Pinpoint the cell where the given text exists, returning its [X, Y] midpoint coordinate. 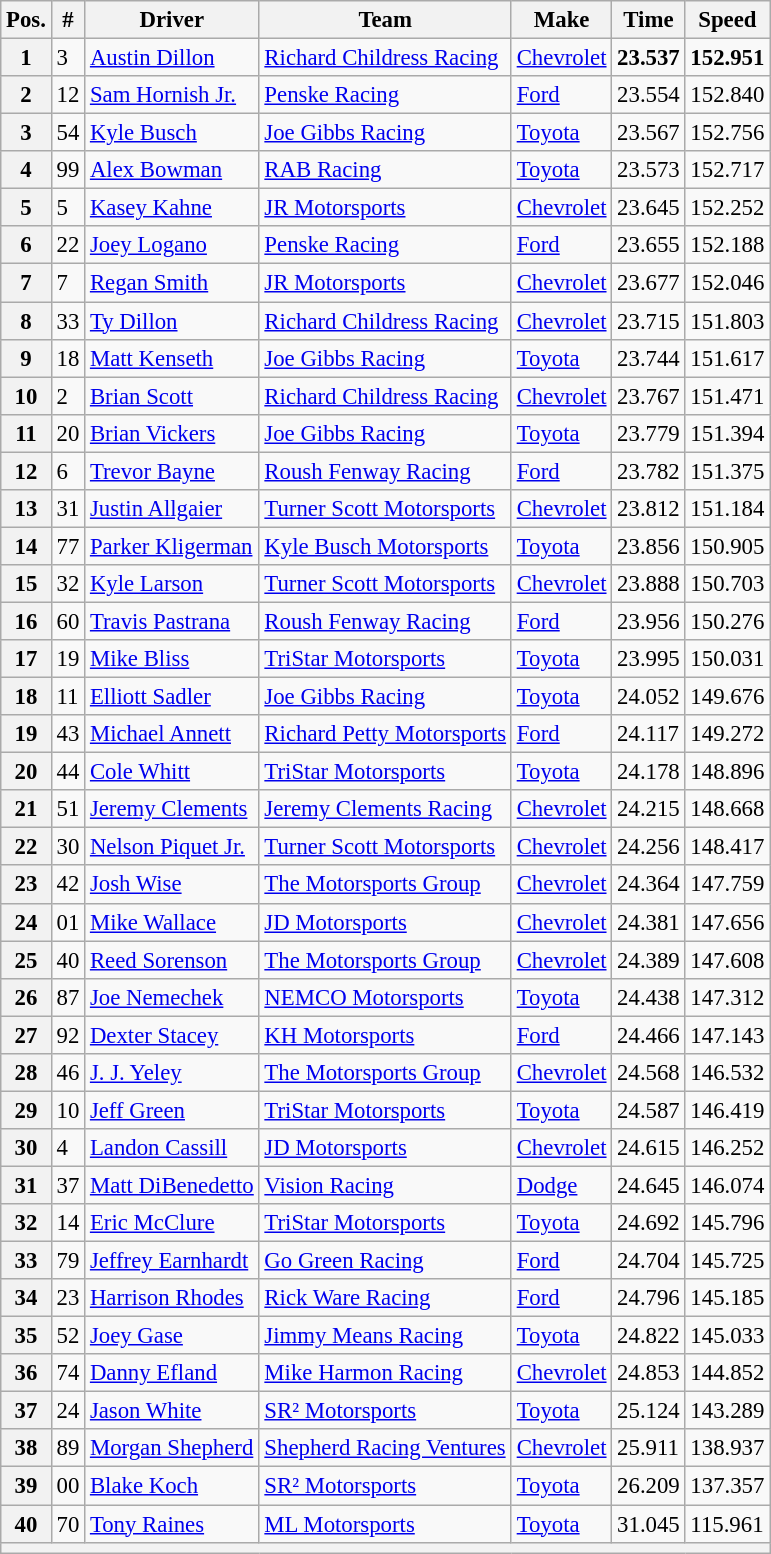
NEMCO Motorsports [385, 997]
146.074 [728, 1185]
38 [26, 1449]
15 [26, 584]
24.256 [648, 847]
24.587 [648, 1110]
Michael Annett [172, 734]
145.725 [728, 1261]
Kyle Busch [172, 133]
24.822 [648, 1336]
23.677 [648, 283]
27 [26, 1035]
23.782 [648, 471]
152.252 [728, 208]
152.188 [728, 245]
79 [68, 1261]
25 [26, 960]
147.608 [728, 960]
24.568 [648, 1073]
150.031 [728, 659]
21 [26, 809]
24.796 [648, 1298]
148.417 [728, 847]
Trevor Bayne [172, 471]
24.381 [648, 922]
138.937 [728, 1449]
Time [648, 20]
28 [26, 1073]
Go Green Racing [385, 1261]
150.703 [728, 584]
23.715 [648, 321]
74 [68, 1373]
115.961 [728, 1524]
Richard Petty Motorsports [385, 734]
Driver [172, 20]
146.419 [728, 1110]
Mike Harmon Racing [385, 1373]
149.272 [728, 734]
23.554 [648, 95]
23.537 [648, 58]
Nelson Piquet Jr. [172, 847]
35 [26, 1336]
150.905 [728, 546]
Dexter Stacey [172, 1035]
54 [68, 133]
145.185 [728, 1298]
26.209 [648, 1486]
Elliott Sadler [172, 697]
Shepherd Racing Ventures [385, 1449]
16 [26, 621]
Blake Koch [172, 1486]
149.676 [728, 697]
Kyle Larson [172, 584]
Mike Bliss [172, 659]
26 [26, 997]
145.033 [728, 1336]
147.656 [728, 922]
Team [385, 20]
23.567 [648, 133]
148.668 [728, 809]
Matt Kenseth [172, 358]
25.911 [648, 1449]
24.438 [648, 997]
Cole Whitt [172, 772]
Brian Scott [172, 396]
Travis Pastrana [172, 621]
87 [68, 997]
151.617 [728, 358]
Pos. [26, 20]
Danny Efland [172, 1373]
Jimmy Means Racing [385, 1336]
24.117 [648, 734]
146.252 [728, 1148]
77 [68, 546]
25.124 [648, 1411]
42 [68, 885]
137.357 [728, 1486]
148.896 [728, 772]
Jason White [172, 1411]
Joe Nemechek [172, 997]
Brian Vickers [172, 433]
43 [68, 734]
23.888 [648, 584]
Kasey Kahne [172, 208]
24.692 [648, 1223]
24.389 [648, 960]
146.532 [728, 1073]
70 [68, 1524]
23.995 [648, 659]
Rick Ware Racing [385, 1298]
Harrison Rhodes [172, 1298]
143.289 [728, 1411]
151.184 [728, 509]
145.796 [728, 1223]
24.615 [648, 1148]
147.759 [728, 885]
23.812 [648, 509]
01 [68, 922]
24.645 [648, 1185]
Dodge [561, 1185]
Austin Dillon [172, 58]
23.573 [648, 170]
Matt DiBenedetto [172, 1185]
KH Motorsports [385, 1035]
24.704 [648, 1261]
Jeff Green [172, 1110]
Parker Kligerman [172, 546]
52 [68, 1336]
31.045 [648, 1524]
24.364 [648, 885]
151.471 [728, 396]
Joey Gase [172, 1336]
Speed [728, 20]
00 [68, 1486]
Morgan Shepherd [172, 1449]
Reed Sorenson [172, 960]
24.215 [648, 809]
147.143 [728, 1035]
147.312 [728, 997]
J. J. Yeley [172, 1073]
23.655 [648, 245]
Regan Smith [172, 283]
8 [26, 321]
24.052 [648, 697]
ML Motorsports [385, 1524]
24.178 [648, 772]
23.856 [648, 546]
152.840 [728, 95]
39 [26, 1486]
36 [26, 1373]
23.767 [648, 396]
Justin Allgaier [172, 509]
23.956 [648, 621]
Eric McClure [172, 1223]
RAB Racing [385, 170]
24.466 [648, 1035]
17 [26, 659]
46 [68, 1073]
Vision Racing [385, 1185]
152.046 [728, 283]
23.645 [648, 208]
Ty Dillon [172, 321]
Kyle Busch Motorsports [385, 546]
Jeffrey Earnhardt [172, 1261]
23.744 [648, 358]
99 [68, 170]
13 [26, 509]
51 [68, 809]
152.951 [728, 58]
Josh Wise [172, 885]
151.803 [728, 321]
Jeremy Clements Racing [385, 809]
60 [68, 621]
Jeremy Clements [172, 809]
29 [26, 1110]
34 [26, 1298]
Tony Raines [172, 1524]
152.717 [728, 170]
Joey Logano [172, 245]
44 [68, 772]
23.779 [648, 433]
151.394 [728, 433]
Landon Cassill [172, 1148]
144.852 [728, 1373]
150.276 [728, 621]
1 [26, 58]
9 [26, 358]
152.756 [728, 133]
89 [68, 1449]
151.375 [728, 471]
Sam Hornish Jr. [172, 95]
# [68, 20]
Make [561, 20]
Alex Bowman [172, 170]
92 [68, 1035]
24.853 [648, 1373]
Mike Wallace [172, 922]
